Extract the (x, y) coordinate from the center of the cell holding the provided text.  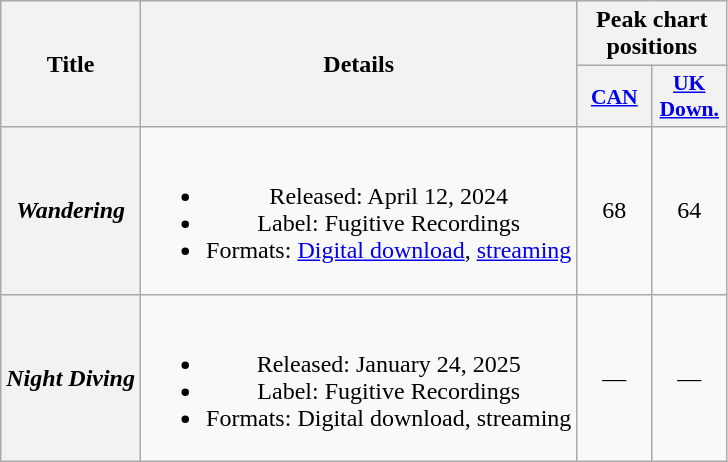
Title (71, 64)
Released: January 24, 2025Label: Fugitive RecordingsFormats: Digital download, streaming (359, 378)
64 (690, 210)
68 (614, 210)
CAN (614, 96)
Released: April 12, 2024Label: Fugitive RecordingsFormats: Digital download, streaming (359, 210)
Night Diving (71, 378)
Details (359, 64)
Wandering (71, 210)
UKDown. (690, 96)
Peak chart positions (652, 34)
